Capture the cell that displays the provided text and extract its (x, y) central coordinate. 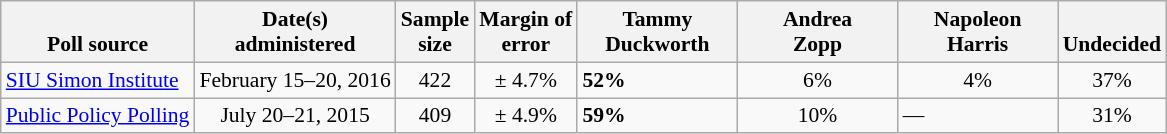
Margin oferror (526, 32)
± 4.7% (526, 80)
409 (435, 116)
52% (657, 80)
37% (1112, 80)
31% (1112, 116)
10% (817, 116)
SIU Simon Institute (98, 80)
NapoleonHarris (978, 32)
59% (657, 116)
AndreaZopp (817, 32)
4% (978, 80)
Samplesize (435, 32)
— (978, 116)
Undecided (1112, 32)
TammyDuckworth (657, 32)
Date(s)administered (294, 32)
February 15–20, 2016 (294, 80)
Public Policy Polling (98, 116)
Poll source (98, 32)
422 (435, 80)
July 20–21, 2015 (294, 116)
± 4.9% (526, 116)
6% (817, 80)
